From the cell containing the given text, extract its center point as (X, Y) coordinate. 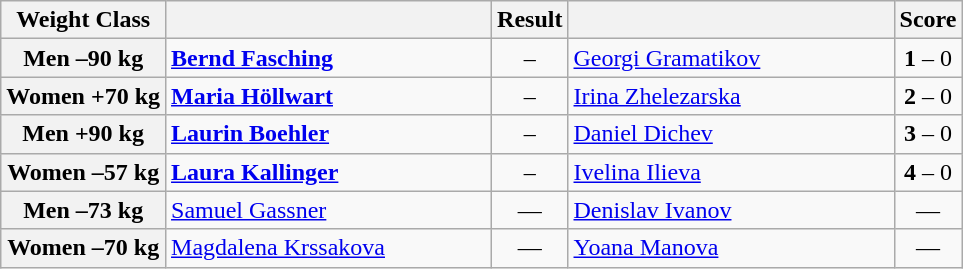
Maria Höllwart (329, 96)
Weight Class (84, 20)
1 – 0 (928, 58)
Magdalena Krssakova (329, 248)
Georgi Gramatikov (731, 58)
Irina Zhelezarska (731, 96)
4 – 0 (928, 172)
Score (928, 20)
Ivelina Ilieva (731, 172)
Yoana Manova (731, 248)
Men –90 kg (84, 58)
Laurin Boehler (329, 134)
Bernd Fasching (329, 58)
3 – 0 (928, 134)
Denislav Ivanov (731, 210)
2 – 0 (928, 96)
Laura Kallinger (329, 172)
Result (530, 20)
Women –57 kg (84, 172)
Women –70 kg (84, 248)
Men +90 kg (84, 134)
Samuel Gassner (329, 210)
Daniel Dichev (731, 134)
Women +70 kg (84, 96)
Men –73 kg (84, 210)
